Pinpoint the cell where the given text exists, returning its (x, y) midpoint coordinate. 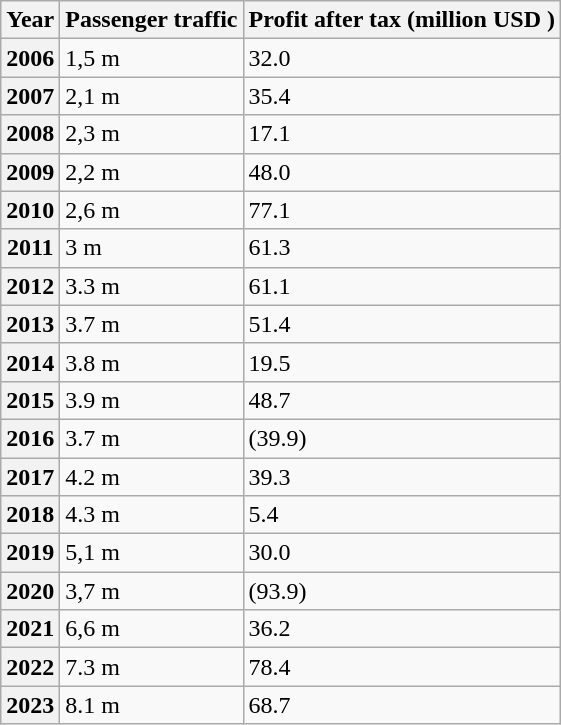
3,7 m (152, 591)
8.1 m (152, 705)
2011 (30, 248)
2013 (30, 324)
2015 (30, 400)
2006 (30, 58)
61.3 (402, 248)
5.4 (402, 515)
2018 (30, 515)
48.0 (402, 172)
2009 (30, 172)
3.9 m (152, 400)
4.3 m (152, 515)
(39.9) (402, 438)
Profit after tax (million USD ) (402, 20)
68.7 (402, 705)
32.0 (402, 58)
2,2 m (152, 172)
2021 (30, 629)
1,5 m (152, 58)
7.3 m (152, 667)
36.2 (402, 629)
51.4 (402, 324)
61.1 (402, 286)
17.1 (402, 134)
19.5 (402, 362)
3 m (152, 248)
77.1 (402, 210)
2022 (30, 667)
2,6 m (152, 210)
2014 (30, 362)
2,3 m (152, 134)
6,6 m (152, 629)
2008 (30, 134)
78.4 (402, 667)
3.8 m (152, 362)
2012 (30, 286)
30.0 (402, 553)
3.3 m (152, 286)
5,1 m (152, 553)
2023 (30, 705)
39.3 (402, 477)
48.7 (402, 400)
2,1 m (152, 96)
2007 (30, 96)
(93.9) (402, 591)
35.4 (402, 96)
2016 (30, 438)
2019 (30, 553)
2020 (30, 591)
Passenger traffic (152, 20)
2017 (30, 477)
Year (30, 20)
2010 (30, 210)
4.2 m (152, 477)
